Capture the cell that displays the provided text and extract its (x, y) central coordinate. 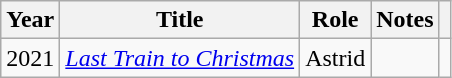
Role (336, 20)
Astrid (336, 58)
2021 (30, 58)
Notes (405, 20)
Last Train to Christmas (180, 58)
Title (180, 20)
Year (30, 20)
